Identify which cell holds the provided text, then report its [x, y] central coordinate. 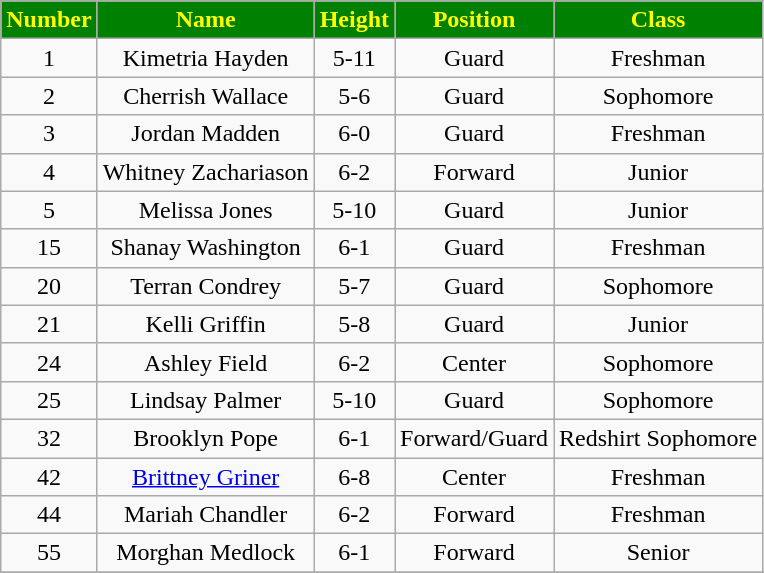
44 [49, 515]
Height [354, 20]
Morghan Medlock [206, 553]
Mariah Chandler [206, 515]
Lindsay Palmer [206, 400]
25 [49, 400]
Brooklyn Pope [206, 438]
32 [49, 438]
15 [49, 248]
Redshirt Sophomore [658, 438]
Melissa Jones [206, 210]
Kimetria Hayden [206, 58]
Cherrish Wallace [206, 96]
Name [206, 20]
4 [49, 172]
5-11 [354, 58]
Whitney Zachariason [206, 172]
Brittney Griner [206, 477]
5-7 [354, 286]
Position [474, 20]
Ashley Field [206, 362]
5-6 [354, 96]
3 [49, 134]
5 [49, 210]
Jordan Madden [206, 134]
6-8 [354, 477]
Kelli Griffin [206, 324]
5-8 [354, 324]
2 [49, 96]
1 [49, 58]
24 [49, 362]
Forward/Guard [474, 438]
6-0 [354, 134]
Shanay Washington [206, 248]
20 [49, 286]
Class [658, 20]
55 [49, 553]
21 [49, 324]
Senior [658, 553]
Terran Condrey [206, 286]
Number [49, 20]
42 [49, 477]
